Scan for the cell matching the given text and deliver its [x, y] coordinate at center. 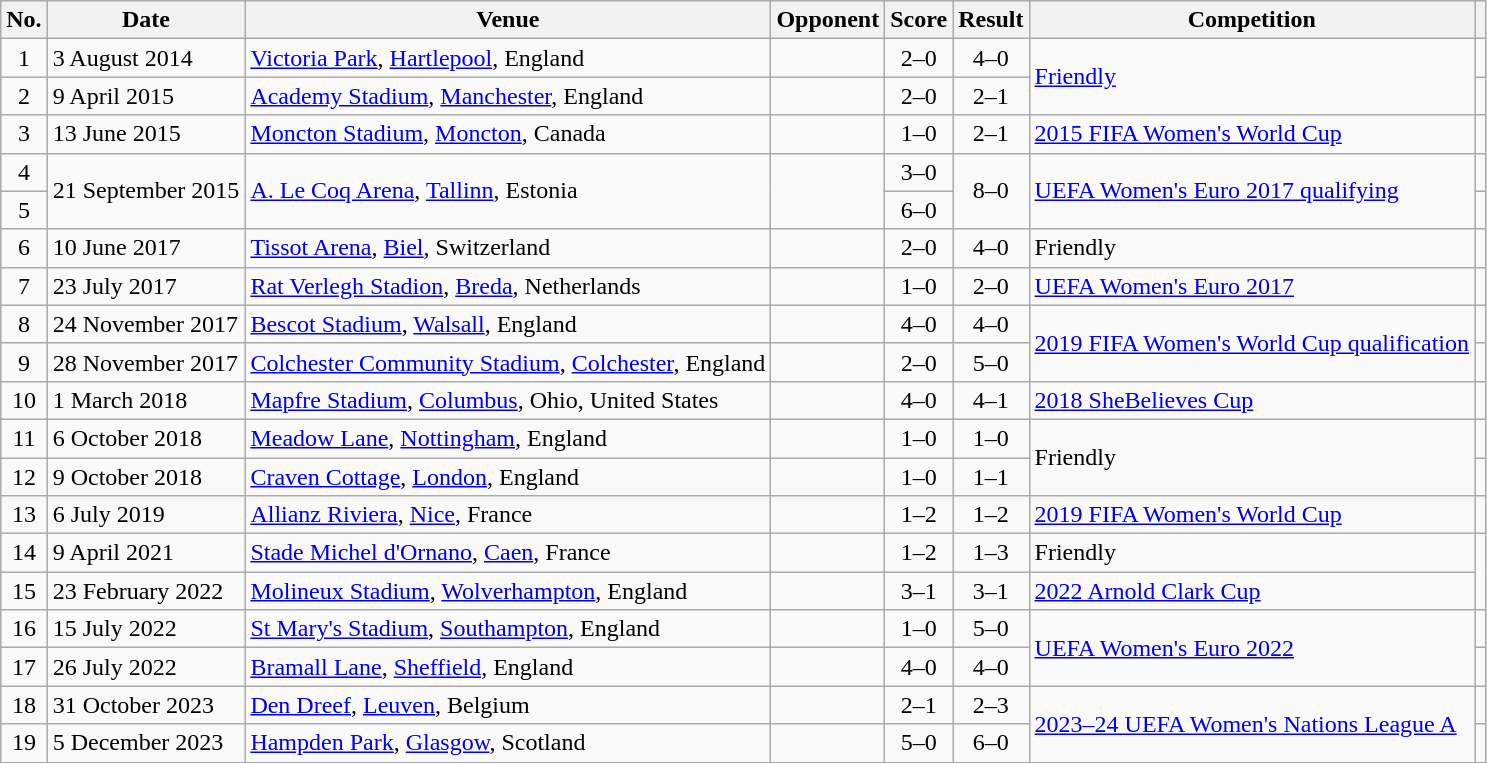
6 October 2018 [146, 438]
Competition [1252, 20]
Colchester Community Stadium, Colchester, England [508, 362]
A. Le Coq Arena, Tallinn, Estonia [508, 191]
2019 FIFA Women's World Cup qualification [1252, 343]
Meadow Lane, Nottingham, England [508, 438]
St Mary's Stadium, Southampton, England [508, 629]
11 [24, 438]
19 [24, 743]
10 [24, 400]
2–3 [991, 705]
Venue [508, 20]
26 July 2022 [146, 667]
Opponent [828, 20]
Craven Cottage, London, England [508, 477]
1 March 2018 [146, 400]
14 [24, 553]
9 October 2018 [146, 477]
9 April 2015 [146, 96]
9 [24, 362]
15 [24, 591]
1 [24, 58]
3 August 2014 [146, 58]
5 [24, 210]
Stade Michel d'Ornano, Caen, France [508, 553]
8–0 [991, 191]
Bescot Stadium, Walsall, England [508, 324]
13 [24, 515]
2015 FIFA Women's World Cup [1252, 134]
3–0 [919, 172]
5 December 2023 [146, 743]
Den Dreef, Leuven, Belgium [508, 705]
Mapfre Stadium, Columbus, Ohio, United States [508, 400]
UEFA Women's Euro 2017 [1252, 286]
Result [991, 20]
2 [24, 96]
6 [24, 248]
Date [146, 20]
10 June 2017 [146, 248]
13 June 2015 [146, 134]
Academy Stadium, Manchester, England [508, 96]
2022 Arnold Clark Cup [1252, 591]
Rat Verlegh Stadion, Breda, Netherlands [508, 286]
17 [24, 667]
15 July 2022 [146, 629]
2018 SheBelieves Cup [1252, 400]
7 [24, 286]
Allianz Riviera, Nice, France [508, 515]
Bramall Lane, Sheffield, England [508, 667]
16 [24, 629]
4 [24, 172]
3 [24, 134]
1–3 [991, 553]
6 July 2019 [146, 515]
1–1 [991, 477]
18 [24, 705]
23 February 2022 [146, 591]
UEFA Women's Euro 2022 [1252, 648]
12 [24, 477]
24 November 2017 [146, 324]
Moncton Stadium, Moncton, Canada [508, 134]
No. [24, 20]
21 September 2015 [146, 191]
8 [24, 324]
Score [919, 20]
Tissot Arena, Biel, Switzerland [508, 248]
23 July 2017 [146, 286]
Hampden Park, Glasgow, Scotland [508, 743]
Victoria Park, Hartlepool, England [508, 58]
4–1 [991, 400]
Molineux Stadium, Wolverhampton, England [508, 591]
31 October 2023 [146, 705]
UEFA Women's Euro 2017 qualifying [1252, 191]
28 November 2017 [146, 362]
9 April 2021 [146, 553]
2019 FIFA Women's World Cup [1252, 515]
2023–24 UEFA Women's Nations League A [1252, 724]
